Extract the (X, Y) coordinate from the center of the cell holding the provided text.  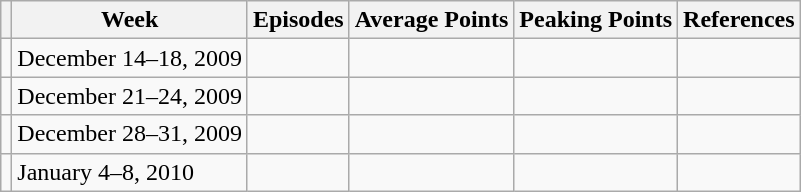
Average Points (432, 20)
References (740, 20)
December 28–31, 2009 (130, 134)
January 4–8, 2010 (130, 172)
Peaking Points (596, 20)
Week (130, 20)
December 21–24, 2009 (130, 96)
December 14–18, 2009 (130, 58)
Episodes (298, 20)
